Pinpoint the cell where the given text exists, returning its (x, y) midpoint coordinate. 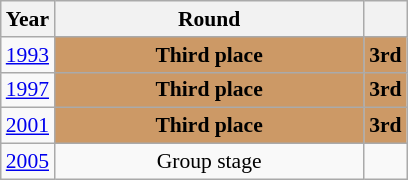
Group stage (209, 162)
Round (209, 19)
Year (28, 19)
2001 (28, 126)
2005 (28, 162)
1997 (28, 90)
1993 (28, 55)
